Scan for the cell matching the given text and deliver its (x, y) coordinate at center. 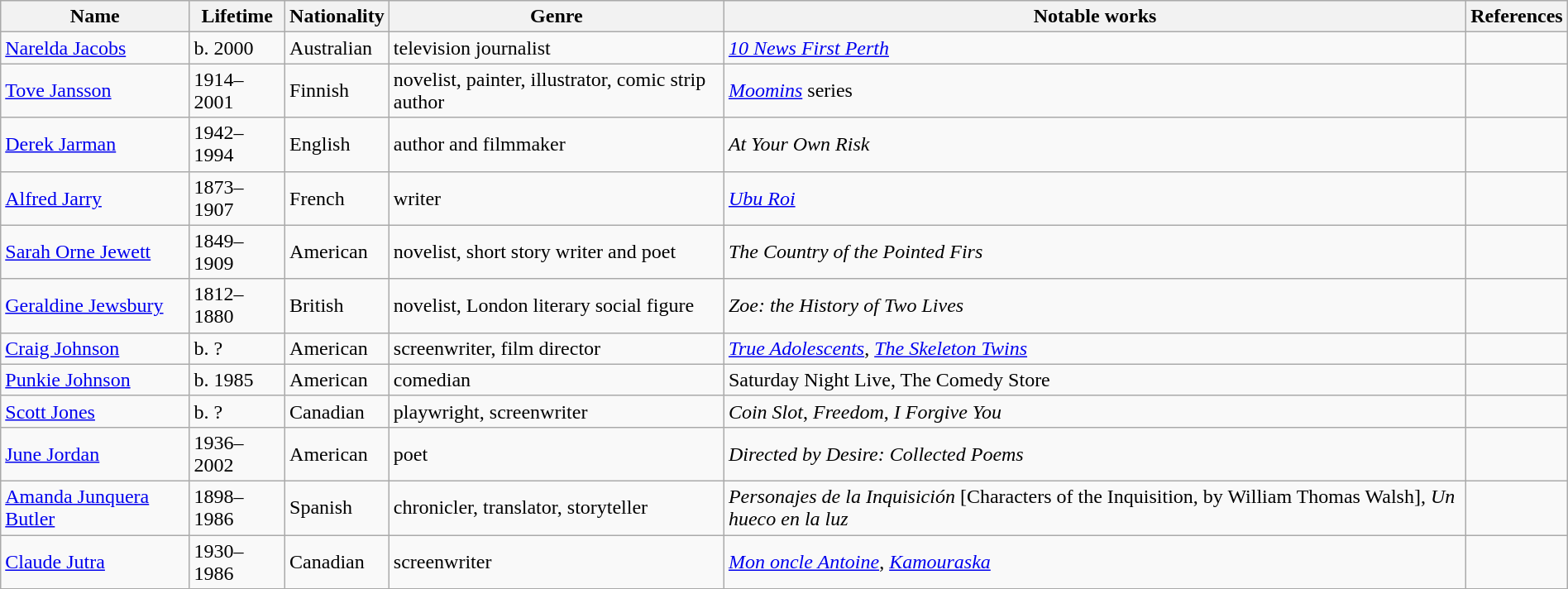
b. 2000 (237, 48)
Australian (337, 48)
1812–1880 (237, 306)
Ubu Roi (1095, 199)
Sarah Orne Jewett (95, 251)
Name (95, 17)
True Adolescents, The Skeleton Twins (1095, 348)
1849–1909 (237, 251)
Spanish (337, 508)
British (337, 306)
At Your Own Risk (1095, 144)
poet (556, 453)
Zoe: the History of Two Lives (1095, 306)
June Jordan (95, 453)
Amanda Junquera Butler (95, 508)
television journalist (556, 48)
The Country of the Pointed Firs (1095, 251)
French (337, 199)
Mon oncle Antoine, Kamouraska (1095, 561)
10 News First Perth (1095, 48)
Tove Jansson (95, 91)
Notable works (1095, 17)
Nationality (337, 17)
Moomins series (1095, 91)
writer (556, 199)
Genre (556, 17)
1873–1907 (237, 199)
Scott Jones (95, 411)
screenwriter, film director (556, 348)
playwright, screenwriter (556, 411)
author and filmmaker (556, 144)
Alfred Jarry (95, 199)
comedian (556, 380)
1898–1986 (237, 508)
References (1517, 17)
Finnish (337, 91)
Personajes de la Inquisición [Characters of the Inquisition, by William Thomas Walsh], Un hueco en la luz (1095, 508)
Lifetime (237, 17)
Saturday Night Live, The Comedy Store (1095, 380)
novelist, London literary social figure (556, 306)
Narelda Jacobs (95, 48)
1942–1994 (237, 144)
b. 1985 (237, 380)
Claude Jutra (95, 561)
1936–2002 (237, 453)
Coin Slot, Freedom, I Forgive You (1095, 411)
novelist, short story writer and poet (556, 251)
chronicler, translator, storyteller (556, 508)
1930–1986 (237, 561)
Geraldine Jewsbury (95, 306)
novelist, painter, illustrator, comic strip author (556, 91)
Directed by Desire: Collected Poems (1095, 453)
screenwriter (556, 561)
Craig Johnson (95, 348)
English (337, 144)
1914–2001 (237, 91)
Punkie Johnson (95, 380)
Derek Jarman (95, 144)
